Scan for the cell matching the given text and deliver its (X, Y) coordinate at center. 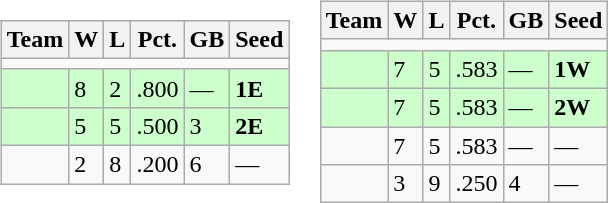
6 (207, 165)
.800 (158, 88)
.200 (158, 165)
1E (260, 88)
.250 (476, 184)
.500 (158, 126)
9 (436, 184)
4 (526, 184)
2E (260, 126)
1W (578, 69)
2W (578, 107)
